Capture the cell that displays the provided text and extract its [X, Y] central coordinate. 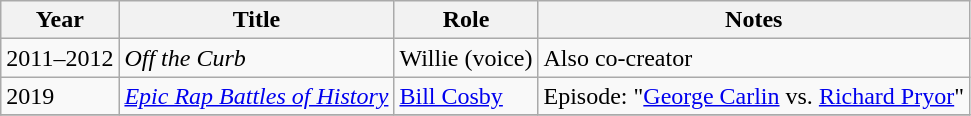
Bill Cosby [466, 96]
Title [256, 20]
2011–2012 [60, 58]
2019 [60, 96]
Also co-creator [754, 58]
Year [60, 20]
Notes [754, 20]
Willie (voice) [466, 58]
Role [466, 20]
Episode: "George Carlin vs. Richard Pryor" [754, 96]
Off the Curb [256, 58]
Epic Rap Battles of History [256, 96]
